Extract the (X, Y) coordinate from the center of the cell holding the provided text.  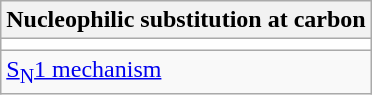
SN1 mechanism (186, 72)
Nucleophilic substitution at carbon (186, 20)
